From the cell containing the given text, extract its center point as [x, y] coordinate. 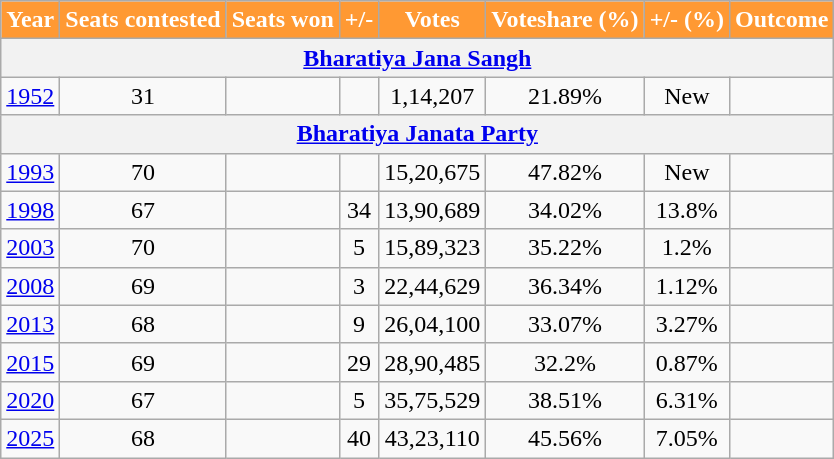
Seats contested [143, 20]
45.56% [565, 438]
28,90,485 [432, 362]
1952 [30, 96]
+/- (%) [686, 20]
26,04,100 [432, 324]
1998 [30, 210]
35.22% [565, 248]
1.2% [686, 248]
36.34% [565, 286]
13,90,689 [432, 210]
2020 [30, 400]
40 [358, 438]
31 [143, 96]
2015 [30, 362]
Year [30, 20]
Outcome [782, 20]
32.2% [565, 362]
2008 [30, 286]
22,44,629 [432, 286]
21.89% [565, 96]
1,14,207 [432, 96]
Voteshare (%) [565, 20]
1.12% [686, 286]
43,23,110 [432, 438]
3.27% [686, 324]
2013 [30, 324]
9 [358, 324]
+/- [358, 20]
Bharatiya Janata Party [418, 134]
3 [358, 286]
47.82% [565, 172]
Seats won [282, 20]
35,75,529 [432, 400]
15,20,675 [432, 172]
34 [358, 210]
6.31% [686, 400]
2003 [30, 248]
Votes [432, 20]
2025 [30, 438]
34.02% [565, 210]
7.05% [686, 438]
29 [358, 362]
15,89,323 [432, 248]
Bharatiya Jana Sangh [418, 58]
1993 [30, 172]
0.87% [686, 362]
13.8% [686, 210]
38.51% [565, 400]
33.07% [565, 324]
